From the cell containing the given text, extract its center point as [X, Y] coordinate. 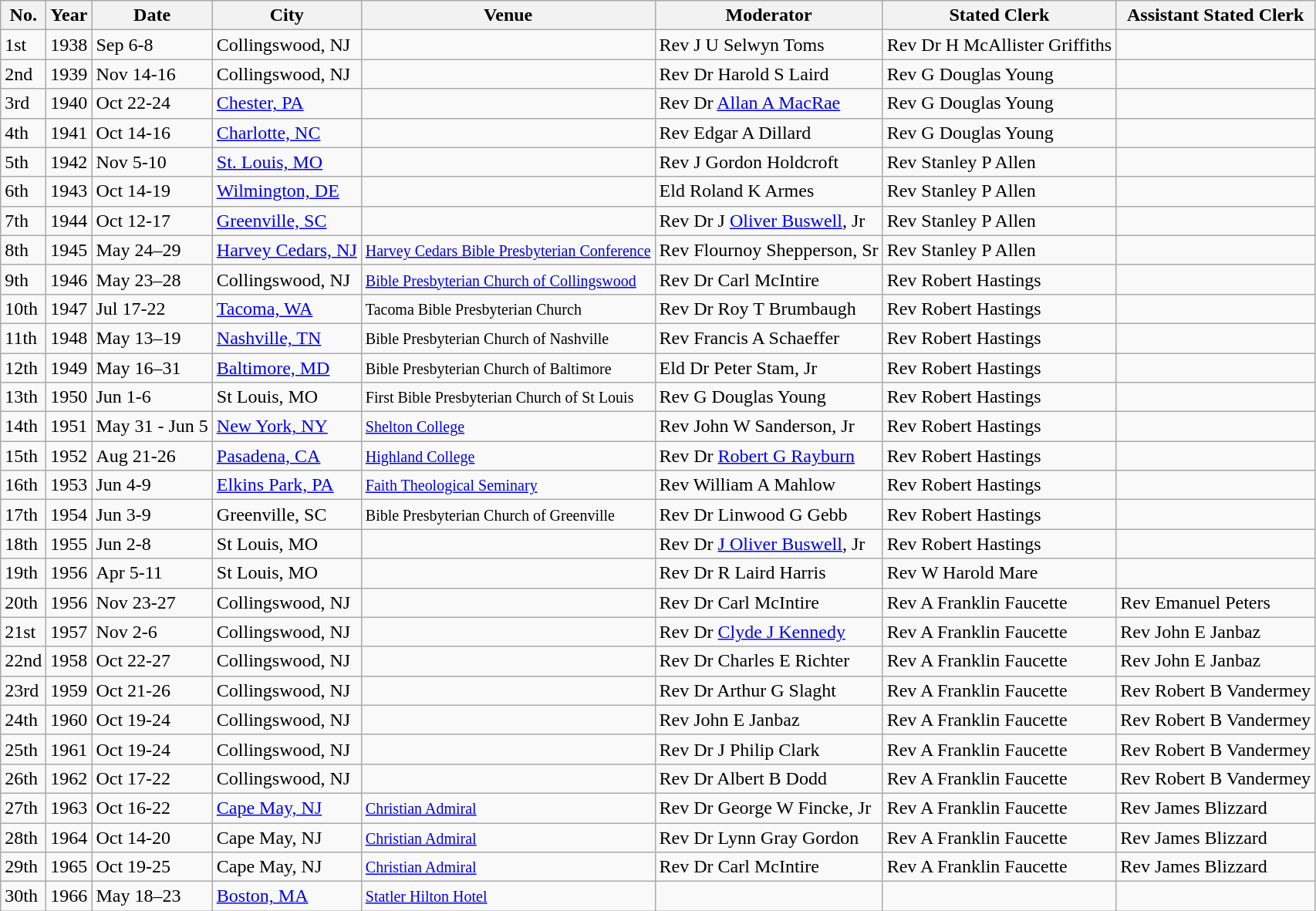
Rev Dr George W Fincke, Jr [768, 808]
Rev Emanuel Peters [1216, 602]
Rev Dr R Laird Harris [768, 573]
1961 [69, 749]
4th [23, 133]
28th [23, 837]
1966 [69, 896]
1962 [69, 778]
Harvey Cedars Bible Presbyterian Conference [508, 250]
Boston, MA [287, 896]
May 31 - Jun 5 [152, 427]
29th [23, 867]
City [287, 15]
Sep 6-8 [152, 45]
Rev Dr Allan A MacRae [768, 103]
Rev Dr Clyde J Kennedy [768, 632]
1960 [69, 720]
24th [23, 720]
1944 [69, 221]
Rev William A Mahlow [768, 485]
Venue [508, 15]
Bible Presbyterian Church of Collingswood [508, 279]
1950 [69, 397]
Bible Presbyterian Church of Nashville [508, 338]
1946 [69, 279]
Wilmington, DE [287, 191]
Rev Dr J Philip Clark [768, 749]
Rev J Gordon Holdcroft [768, 162]
Rev Dr Charles E Richter [768, 661]
May 16–31 [152, 368]
Rev Dr Linwood G Gebb [768, 515]
1952 [69, 456]
May 23–28 [152, 279]
22nd [23, 661]
1938 [69, 45]
Jun 2-8 [152, 544]
11th [23, 338]
Rev Flournoy Shepperson, Sr [768, 250]
St. Louis, MO [287, 162]
16th [23, 485]
Apr 5-11 [152, 573]
1951 [69, 427]
Baltimore, MD [287, 368]
1947 [69, 309]
Jul 17-22 [152, 309]
Highland College [508, 456]
23rd [23, 690]
Oct 19-25 [152, 867]
Pasadena, CA [287, 456]
19th [23, 573]
Oct 17-22 [152, 778]
Moderator [768, 15]
Harvey Cedars, NJ [287, 250]
1963 [69, 808]
1957 [69, 632]
Rev John W Sanderson, Jr [768, 427]
26th [23, 778]
Rev Dr Harold S Laird [768, 74]
5th [23, 162]
30th [23, 896]
20th [23, 602]
1965 [69, 867]
1941 [69, 133]
Nov 14-16 [152, 74]
Faith Theological Seminary [508, 485]
Oct 14-20 [152, 837]
May 24–29 [152, 250]
7th [23, 221]
27th [23, 808]
Jun 1-6 [152, 397]
3rd [23, 103]
Aug 21-26 [152, 456]
Date [152, 15]
Elkins Park, PA [287, 485]
Shelton College [508, 427]
6th [23, 191]
9th [23, 279]
14th [23, 427]
Rev Dr H McAllister Griffiths [1000, 45]
1958 [69, 661]
Stated Clerk [1000, 15]
Oct 22-27 [152, 661]
1959 [69, 690]
Oct 14-16 [152, 133]
Bible Presbyterian Church of Greenville [508, 515]
1953 [69, 485]
Eld Dr Peter Stam, Jr [768, 368]
Oct 14-19 [152, 191]
15th [23, 456]
Oct 21-26 [152, 690]
Tacoma Bible Presbyterian Church [508, 309]
1955 [69, 544]
Eld Roland K Armes [768, 191]
Rev Dr Robert G Rayburn [768, 456]
Nov 5-10 [152, 162]
Rev Dr Arthur G Slaght [768, 690]
Rev Dr Roy T Brumbaugh [768, 309]
1954 [69, 515]
Rev J U Selwyn Toms [768, 45]
Statler Hilton Hotel [508, 896]
8th [23, 250]
10th [23, 309]
Chester, PA [287, 103]
Rev Dr Albert B Dodd [768, 778]
25th [23, 749]
Jun 4-9 [152, 485]
No. [23, 15]
1st [23, 45]
17th [23, 515]
Nashville, TN [287, 338]
Rev Francis A Schaeffer [768, 338]
May 13–19 [152, 338]
Rev Edgar A Dillard [768, 133]
1949 [69, 368]
1945 [69, 250]
1943 [69, 191]
Bible Presbyterian Church of Baltimore [508, 368]
Oct 16-22 [152, 808]
21st [23, 632]
Oct 22-24 [152, 103]
Nov 23-27 [152, 602]
Charlotte, NC [287, 133]
First Bible Presbyterian Church of St Louis [508, 397]
Year [69, 15]
1948 [69, 338]
Assistant Stated Clerk [1216, 15]
Rev Dr Lynn Gray Gordon [768, 837]
18th [23, 544]
Nov 2-6 [152, 632]
Tacoma, WA [287, 309]
1964 [69, 837]
1940 [69, 103]
12th [23, 368]
1939 [69, 74]
May 18–23 [152, 896]
1942 [69, 162]
Oct 12-17 [152, 221]
New York, NY [287, 427]
13th [23, 397]
Rev W Harold Mare [1000, 573]
Jun 3-9 [152, 515]
2nd [23, 74]
